Detect which cell encompasses the target text, then output its (x, y) center coordinate. 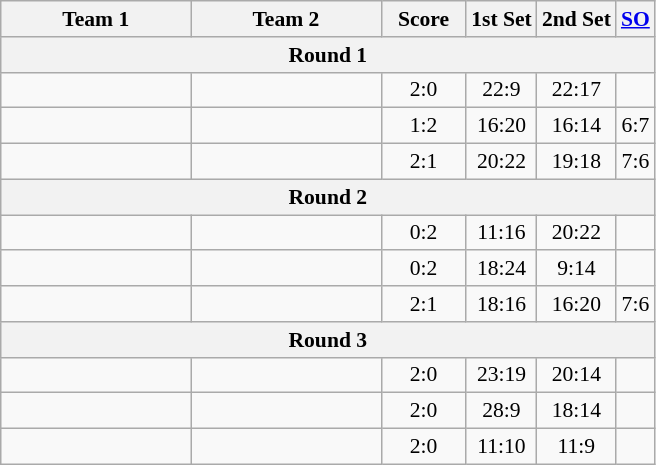
SO (636, 19)
Round 3 (328, 340)
Team 2 (286, 19)
1st Set (502, 19)
20:14 (576, 375)
6:7 (636, 126)
Score (424, 19)
22:9 (502, 90)
9:14 (576, 269)
18:24 (502, 269)
23:19 (502, 375)
16:14 (576, 126)
18:14 (576, 411)
Round 2 (328, 197)
28:9 (502, 411)
18:16 (502, 304)
1:2 (424, 126)
Round 1 (328, 55)
22:17 (576, 90)
11:16 (502, 233)
11:10 (502, 447)
11:9 (576, 447)
19:18 (576, 162)
Team 1 (96, 19)
2nd Set (576, 19)
